Extract the (x, y) coordinate from the center of the cell holding the provided text.  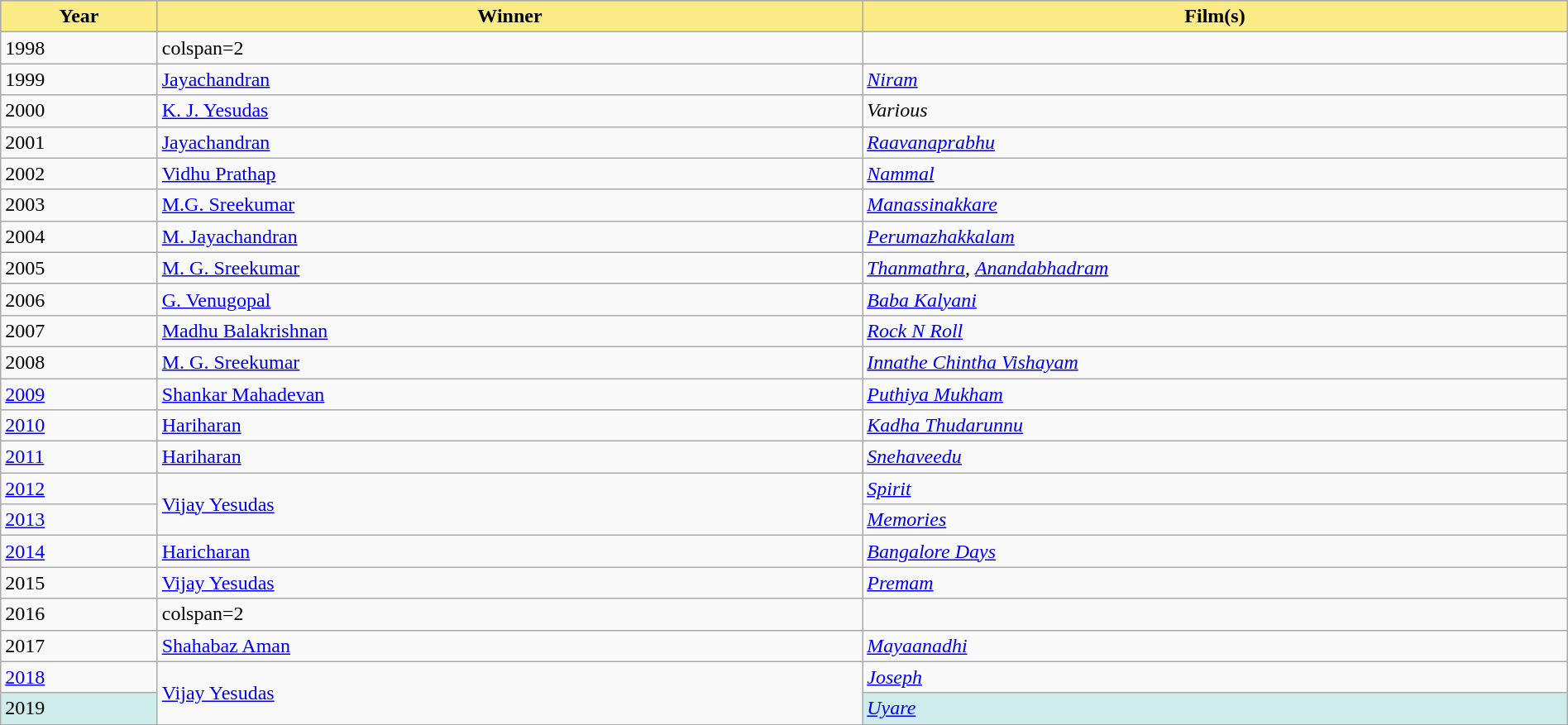
2008 (79, 362)
Vidhu Prathap (509, 174)
1998 (79, 48)
2019 (79, 708)
Raavanaprabhu (1216, 142)
2009 (79, 394)
Thanmathra, Anandabhadram (1216, 268)
2006 (79, 299)
Joseph (1216, 677)
Madhu Balakrishnan (509, 331)
2000 (79, 111)
Kadha Thudarunnu (1216, 426)
G. Venugopal (509, 299)
M.G. Sreekumar (509, 205)
Various (1216, 111)
Spirit (1216, 489)
Shahabaz Aman (509, 646)
M. Jayachandran (509, 236)
Puthiya Mukham (1216, 394)
2012 (79, 489)
2001 (79, 142)
2018 (79, 677)
Baba Kalyani (1216, 299)
Niram (1216, 79)
Innathe Chintha Vishayam (1216, 362)
2014 (79, 551)
Memories (1216, 520)
2016 (79, 614)
Winner (509, 17)
2003 (79, 205)
2017 (79, 646)
Uyare (1216, 708)
Premam (1216, 583)
2002 (79, 174)
Shankar Mahadevan (509, 394)
Haricharan (509, 551)
2004 (79, 236)
Manassinakkare (1216, 205)
Bangalore Days (1216, 551)
Perumazhakkalam (1216, 236)
2013 (79, 520)
Film(s) (1216, 17)
2015 (79, 583)
Rock N Roll (1216, 331)
Nammal (1216, 174)
2007 (79, 331)
2005 (79, 268)
Snehaveedu (1216, 457)
Year (79, 17)
2010 (79, 426)
1999 (79, 79)
2011 (79, 457)
K. J. Yesudas (509, 111)
Mayaanadhi (1216, 646)
